Locate the cell with the specified text and output its [X, Y] center coordinate. 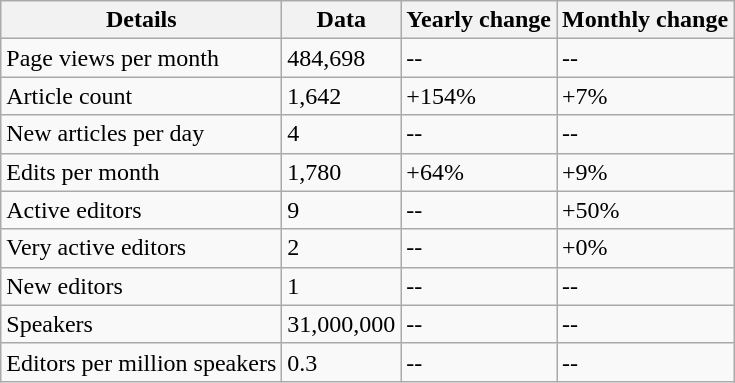
Speakers [142, 324]
Very active editors [142, 248]
31,000,000 [342, 324]
Page views per month [142, 58]
+7% [646, 96]
9 [342, 210]
1 [342, 286]
4 [342, 134]
+0% [646, 248]
+64% [479, 172]
Editors per million speakers [142, 362]
Data [342, 20]
Active editors [142, 210]
Details [142, 20]
Article count [142, 96]
+50% [646, 210]
0.3 [342, 362]
New articles per day [142, 134]
Edits per month [142, 172]
2 [342, 248]
+154% [479, 96]
Monthly change [646, 20]
+9% [646, 172]
1,642 [342, 96]
New editors [142, 286]
484,698 [342, 58]
1,780 [342, 172]
Yearly change [479, 20]
